Identify which cell holds the provided text, then report its [x, y] central coordinate. 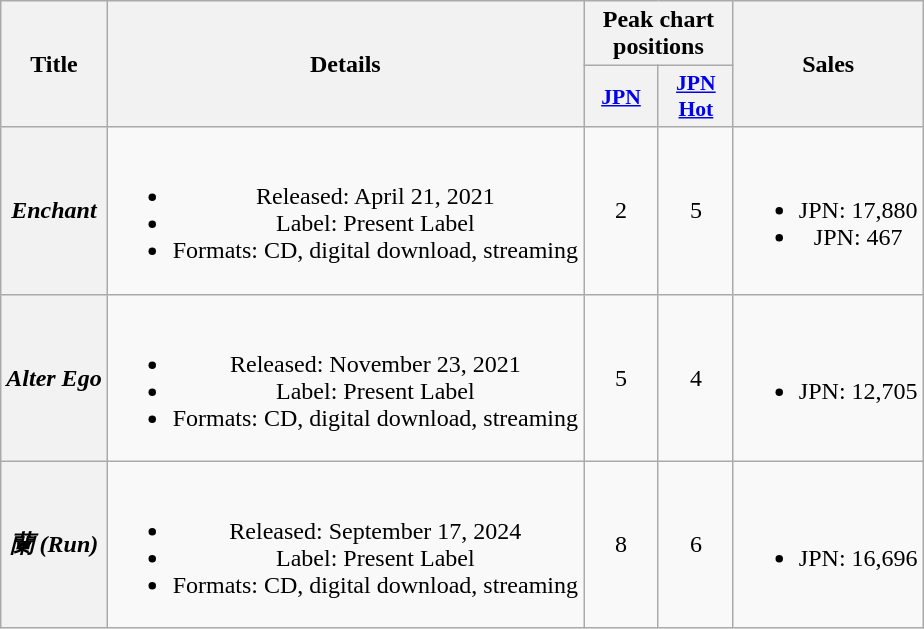
2 [622, 210]
JPN [622, 96]
Released: November 23, 2021Label: Present LabelFormats: CD, digital download, streaming [345, 378]
JPN: 16,696 [828, 544]
Alter Ego [54, 378]
Released: April 21, 2021Label: Present LabelFormats: CD, digital download, streaming [345, 210]
Peak chart positions [659, 34]
JPN: 17,880 JPN: 467 [828, 210]
Sales [828, 64]
JPN: 12,705 [828, 378]
Enchant [54, 210]
8 [622, 544]
6 [696, 544]
蘭 (Run) [54, 544]
Details [345, 64]
Released: September 17, 2024Label: Present LabelFormats: CD, digital download, streaming [345, 544]
JPNHot [696, 96]
4 [696, 378]
Title [54, 64]
